Return [X, Y] of the center of cell containing provided text 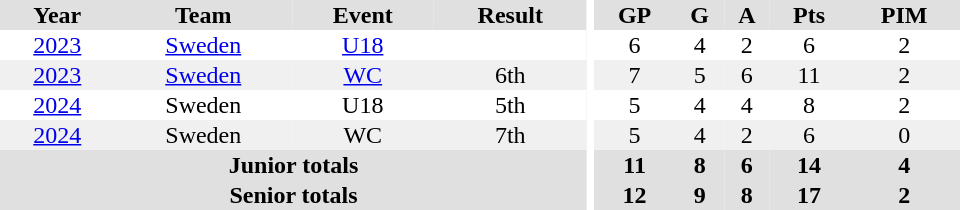
14 [810, 165]
Pts [810, 15]
12 [635, 195]
0 [904, 135]
PIM [904, 15]
7th [511, 135]
Senior totals [294, 195]
9 [700, 195]
5th [511, 105]
Junior totals [294, 165]
G [700, 15]
6th [511, 75]
A [747, 15]
Year [58, 15]
Result [511, 15]
Team [204, 15]
17 [810, 195]
7 [635, 75]
GP [635, 15]
Event [363, 15]
